Search for the cell housing the specified text and yield its (x, y) center coordinate. 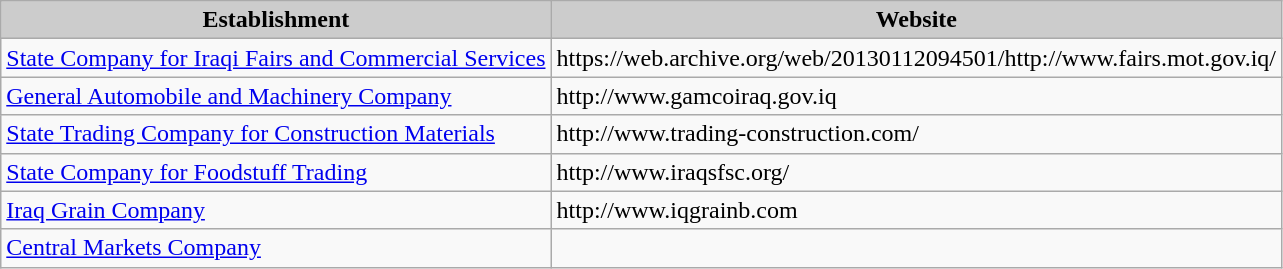
General Automobile and Machinery Company (276, 96)
http://www.iraqsfsc.org/ (916, 172)
http://www.gamcoiraq.gov.iq (916, 96)
Website (916, 20)
State Trading Company for Construction Materials (276, 134)
Iraq Grain Company (276, 210)
http://www.iqgrainb.com (916, 210)
State Company for Foodstuff Trading (276, 172)
Central Markets Company (276, 248)
Establishment (276, 20)
State Company for Iraqi Fairs and Commercial Services (276, 58)
http://www.trading-construction.com/ (916, 134)
https://web.archive.org/web/20130112094501/http://www.fairs.mot.gov.iq/ (916, 58)
